Output the [X, Y] coordinate of the center of the cell containing the given text.  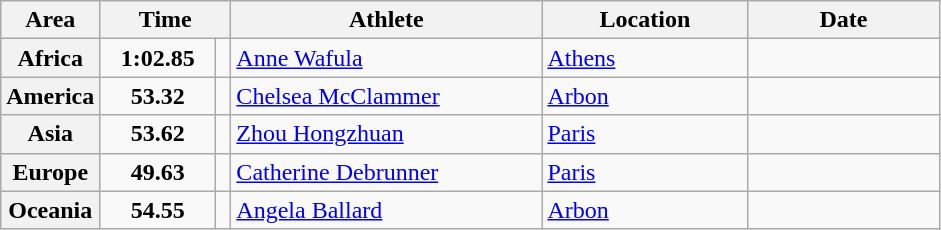
Europe [50, 172]
America [50, 96]
53.32 [158, 96]
Athens [645, 58]
Oceania [50, 210]
Angela Ballard [386, 210]
54.55 [158, 210]
53.62 [158, 134]
Zhou Hongzhuan [386, 134]
Anne Wafula [386, 58]
Catherine Debrunner [386, 172]
Asia [50, 134]
Chelsea McClammer [386, 96]
Location [645, 20]
Time [166, 20]
Africa [50, 58]
Date [844, 20]
Athlete [386, 20]
Area [50, 20]
1:02.85 [158, 58]
49.63 [158, 172]
